Find where the given text appears and provide that cell's center as (x, y) coordinate. 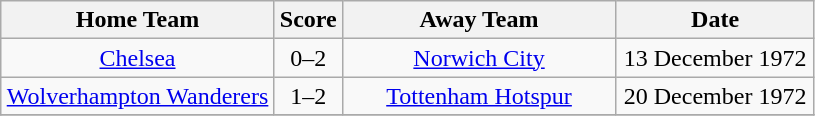
13 December 1972 (716, 58)
Tottenham Hotspur (479, 96)
Wolverhampton Wanderers (138, 96)
20 December 1972 (716, 96)
Away Team (479, 20)
Score (308, 20)
Norwich City (479, 58)
Date (716, 20)
Chelsea (138, 58)
0–2 (308, 58)
Home Team (138, 20)
1–2 (308, 96)
